Search for the cell housing the specified text and yield its [x, y] center coordinate. 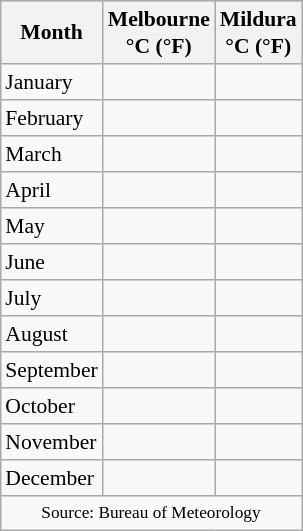
January [51, 81]
Month [51, 32]
August [51, 333]
February [51, 117]
Mildura °C (°F) [258, 32]
July [51, 297]
March [51, 153]
November [51, 441]
October [51, 405]
April [51, 189]
Melbourne°C (°F) [159, 32]
Source: Bureau of Meteorology [150, 513]
September [51, 369]
December [51, 478]
June [51, 261]
May [51, 225]
